Search for the cell housing the specified text and yield its [X, Y] center coordinate. 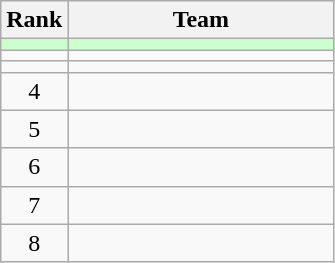
5 [34, 129]
Rank [34, 20]
6 [34, 167]
7 [34, 205]
8 [34, 243]
4 [34, 91]
Team [201, 20]
